Provide the [x, y] coordinate of the cell's center where the given text is located.  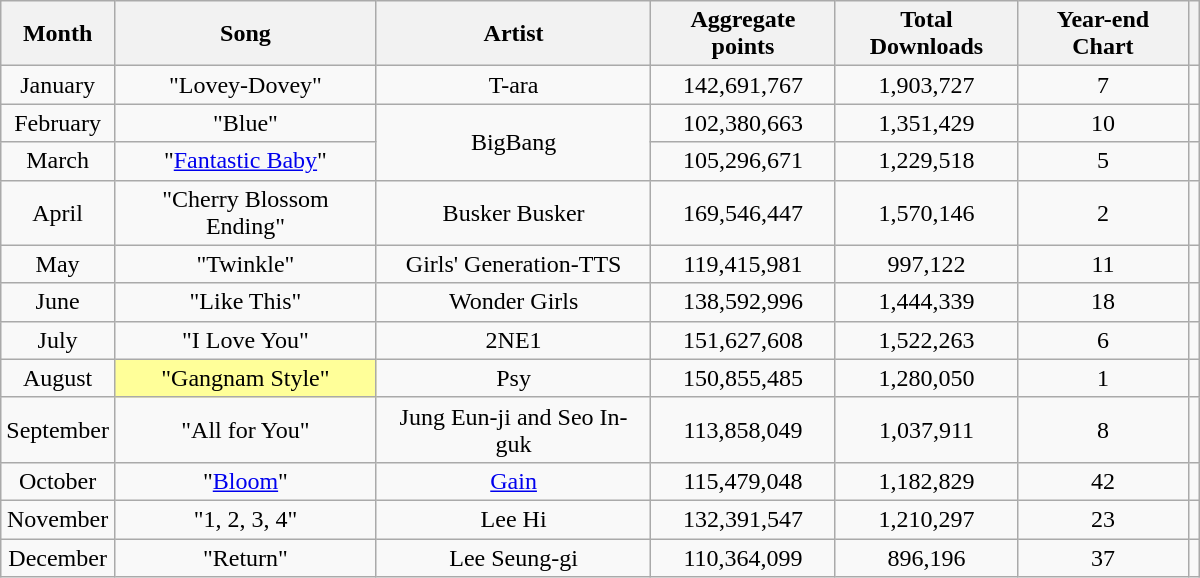
Psy [513, 378]
"Cherry Blossom Ending" [245, 212]
138,592,996 [743, 302]
Song [245, 34]
8 [1103, 430]
1,522,263 [926, 340]
997,122 [926, 264]
1,037,911 [926, 430]
August [58, 378]
18 [1103, 302]
July [58, 340]
Year-end Chart [1103, 34]
113,858,049 [743, 430]
Gain [513, 481]
1,280,050 [926, 378]
37 [1103, 557]
151,627,608 [743, 340]
Total Downloads [926, 34]
"Return" [245, 557]
2 [1103, 212]
October [58, 481]
"Lovey-Dovey" [245, 85]
Wonder Girls [513, 302]
"Bloom" [245, 481]
January [58, 85]
"I Love You" [245, 340]
1,210,297 [926, 519]
Lee Hi [513, 519]
March [58, 161]
Artist [513, 34]
"Like This" [245, 302]
11 [1103, 264]
Busker Busker [513, 212]
1,444,339 [926, 302]
1,229,518 [926, 161]
132,391,547 [743, 519]
2NE1 [513, 340]
169,546,447 [743, 212]
June [58, 302]
"Gangnam Style" [245, 378]
110,364,099 [743, 557]
Girls' Generation-TTS [513, 264]
"Fantastic Baby" [245, 161]
Month [58, 34]
23 [1103, 519]
7 [1103, 85]
Aggregate points [743, 34]
December [58, 557]
September [58, 430]
1,351,429 [926, 123]
10 [1103, 123]
5 [1103, 161]
115,479,048 [743, 481]
1,903,727 [926, 85]
"Twinkle" [245, 264]
1,570,146 [926, 212]
November [58, 519]
February [58, 123]
1 [1103, 378]
BigBang [513, 142]
May [58, 264]
896,196 [926, 557]
142,691,767 [743, 85]
1,182,829 [926, 481]
April [58, 212]
T-ara [513, 85]
105,296,671 [743, 161]
119,415,981 [743, 264]
"All for You" [245, 430]
102,380,663 [743, 123]
42 [1103, 481]
Jung Eun-ji and Seo In-guk [513, 430]
Lee Seung-gi [513, 557]
"1, 2, 3, 4" [245, 519]
"Blue" [245, 123]
150,855,485 [743, 378]
6 [1103, 340]
